Provide the [x, y] coordinate of the cell's center where the given text is located.  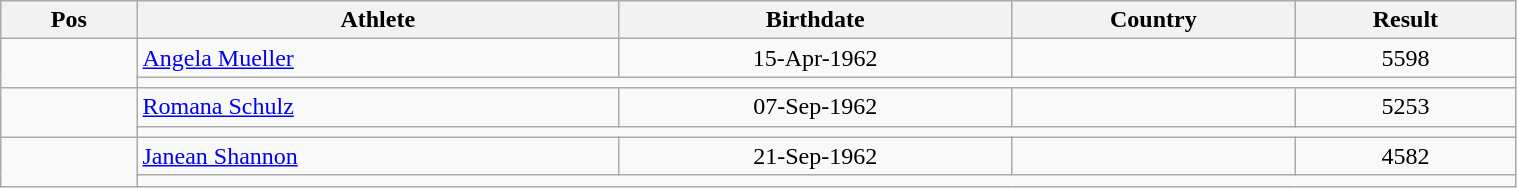
07-Sep-1962 [816, 107]
Janean Shannon [378, 156]
21-Sep-1962 [816, 156]
Romana Schulz [378, 107]
Athlete [378, 20]
4582 [1406, 156]
5253 [1406, 107]
5598 [1406, 58]
15-Apr-1962 [816, 58]
Result [1406, 20]
Country [1154, 20]
Angela Mueller [378, 58]
Birthdate [816, 20]
Pos [69, 20]
